Search for the cell housing the specified text and yield its (X, Y) center coordinate. 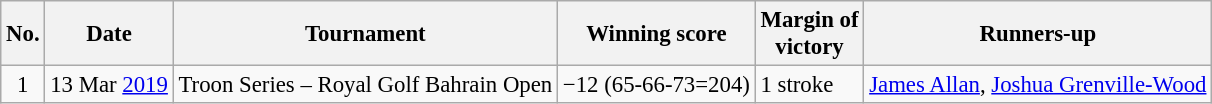
Margin ofvictory (810, 34)
−12 (65-66-73=204) (657, 85)
1 (23, 85)
1 stroke (810, 85)
Winning score (657, 34)
Date (109, 34)
Tournament (365, 34)
Runners-up (1038, 34)
Troon Series – Royal Golf Bahrain Open (365, 85)
James Allan, Joshua Grenville-Wood (1038, 85)
13 Mar 2019 (109, 85)
No. (23, 34)
